Provide the (x, y) coordinate of the cell's center where the given text is located.  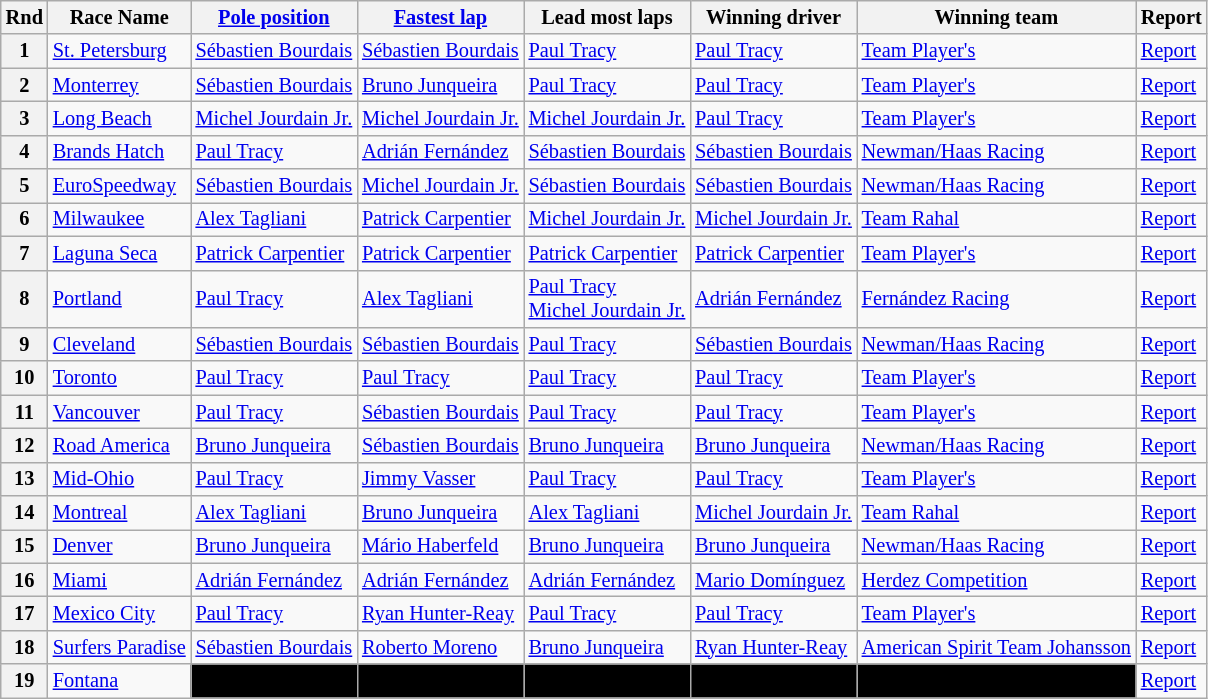
2 (24, 85)
6 (24, 219)
EuroSpeedway (120, 186)
Paul Tracy Michel Jourdain Jr. (608, 299)
Portland (120, 299)
Roberto Moreno (440, 647)
Milwaukee (120, 219)
13 (24, 479)
Montreal (120, 513)
Rnd (24, 17)
9 (24, 344)
Brands Hatch (120, 152)
Jimmy Vasser (440, 479)
3 (24, 118)
Fastest lap (440, 17)
Race Name (120, 17)
Mexico City (120, 613)
16 (24, 580)
Pole position (274, 17)
Lead most laps (608, 17)
17 (24, 613)
Winning driver (774, 17)
Mario Domínguez (774, 580)
Miami (120, 580)
Herdez Competition (996, 580)
American Spirit Team Johansson (996, 647)
5 (24, 186)
1 (24, 51)
Road America (120, 445)
Mid-Ohio (120, 479)
14 (24, 513)
18 (24, 647)
Long Beach (120, 118)
11 (24, 412)
St. Petersburg (120, 51)
Winning team (996, 17)
19 (24, 681)
10 (24, 378)
Fernández Racing (996, 299)
Fontana (120, 681)
Cleveland (120, 344)
7 (24, 253)
4 (24, 152)
Vancouver (120, 412)
Denver (120, 546)
12 (24, 445)
Mário Haberfeld (440, 546)
Toronto (120, 378)
8 (24, 299)
15 (24, 546)
Surfers Paradise (120, 647)
Laguna Seca (120, 253)
Monterrey (120, 85)
